For the text-containing cell, return its midpoint in (X, Y) coordinate format. 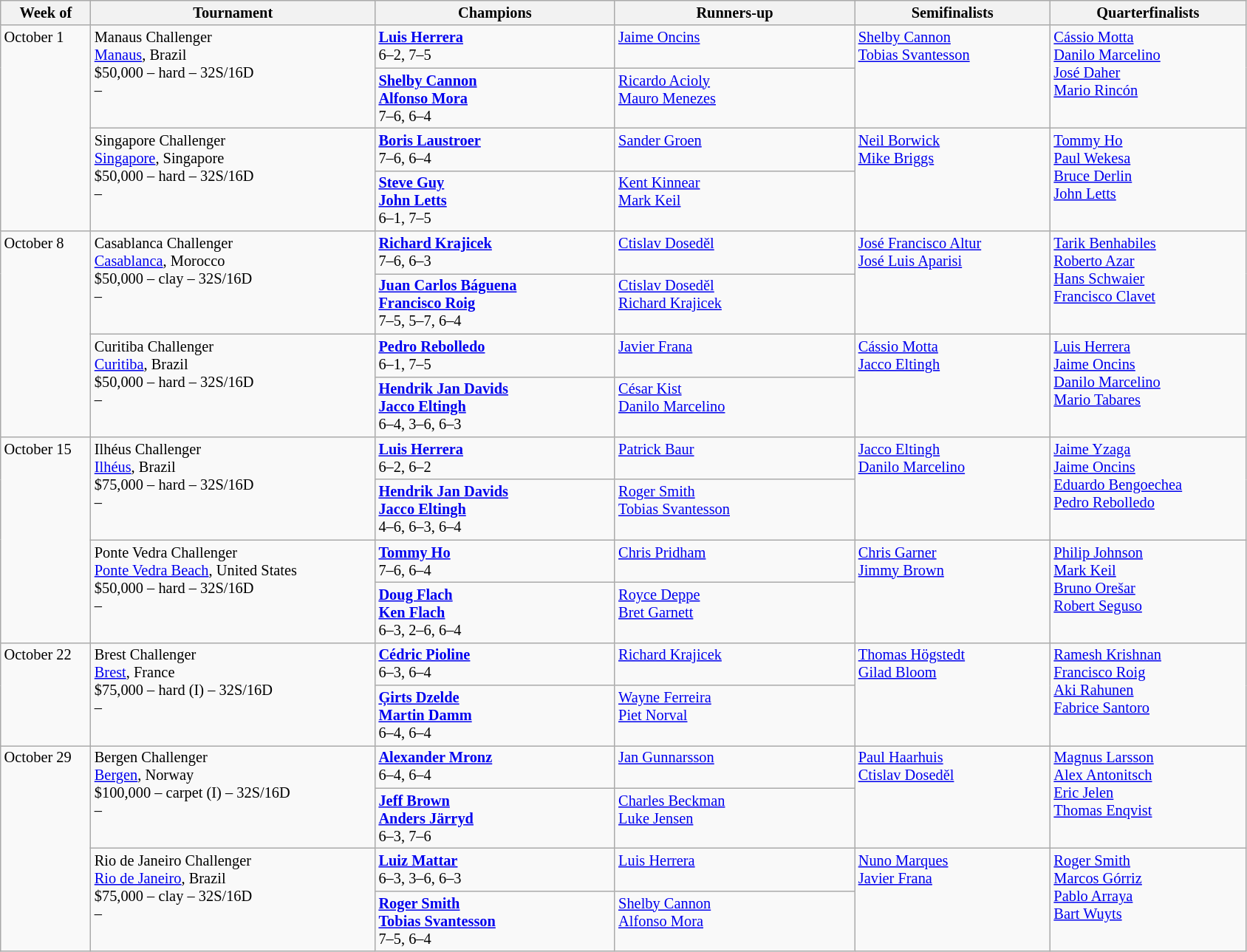
Alexander Mronz 6–4, 6–4 (495, 767)
Wayne Ferreira Piet Norval (734, 716)
Luis Herrera 6–2, 7–5 (495, 47)
Sander Groen (734, 149)
Roger Smith Tobias Svantesson 7–5, 6–4 (495, 921)
Shelby Cannon Alfonso Mora (734, 921)
Nuno Marques Javier Frana (953, 900)
Ģirts Dzelde Martin Damm 6–4, 6–4 (495, 716)
Quarterfinalists (1148, 13)
Pedro Rebolledo 6–1, 7–5 (495, 355)
Jan Gunnarsson (734, 767)
Roger Smith Marcos Górriz Pablo Arraya Bart Wuyts (1148, 900)
Jaime Yzaga Jaime Oncins Eduardo Bengoechea Pedro Rebolledo (1148, 487)
Singapore Challenger Singapore, Singapore$50,000 – hard – 32S/16D – (233, 179)
José Francisco Altur José Luis Aparisi (953, 282)
Richard Krajicek 7–6, 6–3 (495, 253)
Luis Herrera Jaime Oncins Danilo Marcelino Mario Tabares (1148, 386)
Patrick Baur (734, 458)
Royce Deppe Bret Garnett (734, 612)
Tommy Ho Paul Wekesa Bruce Derlin John Letts (1148, 179)
Jaime Oncins (734, 47)
Charles Beckman Luke Jensen (734, 818)
Shelby Cannon Tobias Svantesson (953, 77)
Javier Frana (734, 355)
October 15 (46, 539)
Jacco Eltingh Danilo Marcelino (953, 487)
Boris Laustroer 7–6, 6–4 (495, 149)
Curitiba Challenger Curitiba, Brazil$50,000 – hard – 32S/16D – (233, 386)
Tarik Benhabiles Roberto Azar Hans Schwaier Francisco Clavet (1148, 282)
October 1 (46, 129)
Chris Pridham (734, 561)
Doug Flach Ken Flach 6–3, 2–6, 6–4 (495, 612)
Tournament (233, 13)
Neil Borwick Mike Briggs (953, 179)
Brest Challenger Brest, France$75,000 – hard (I) – 32S/16D – (233, 694)
Rio de Janeiro Challenger Rio de Janeiro, Brazil$75,000 – clay – 32S/16D – (233, 900)
Philip Johnson Mark Keil Bruno Orešar Robert Seguso (1148, 591)
October 29 (46, 848)
Thomas Högstedt Gilad Bloom (953, 694)
Luis Herrera (734, 869)
Ctislav Doseděl (734, 253)
October 8 (46, 334)
Roger Smith Tobias Svantesson (734, 510)
Steve Guy John Letts 6–1, 7–5 (495, 201)
Bergen Challenger Bergen, Norway$100,000 – carpet (I) – 32S/16D – (233, 796)
Week of (46, 13)
Ricardo Acioly Mauro Menezes (734, 98)
Shelby Cannon Alfonso Mora 7–6, 6–4 (495, 98)
Chris Garner Jimmy Brown (953, 591)
Manaus Challenger Manaus, Brazil$50,000 – hard – 32S/16D – (233, 77)
October 22 (46, 694)
Cássio Motta Jacco Eltingh (953, 386)
Ramesh Krishnan Francisco Roig Aki Rahunen Fabrice Santoro (1148, 694)
Paul Haarhuis Ctislav Doseděl (953, 796)
Ctislav Doseděl Richard Krajicek (734, 304)
Hendrik Jan Davids Jacco Eltingh 6–4, 3–6, 6–3 (495, 407)
César Kist Danilo Marcelino (734, 407)
Semifinalists (953, 13)
Richard Krajicek (734, 664)
Tommy Ho 7–6, 6–4 (495, 561)
Kent Kinnear Mark Keil (734, 201)
Runners-up (734, 13)
Magnus Larsson Alex Antonitsch Eric Jelen Thomas Enqvist (1148, 796)
Jeff Brown Anders Järryd 6–3, 7–6 (495, 818)
Ponte Vedra Challenger Ponte Vedra Beach, United States$50,000 – hard – 32S/16D – (233, 591)
Luis Herrera 6–2, 6–2 (495, 458)
Luiz Mattar 6–3, 3–6, 6–3 (495, 869)
Cédric Pioline 6–3, 6–4 (495, 664)
Casablanca Challenger Casablanca, Morocco$50,000 – clay – 32S/16D – (233, 282)
Juan Carlos Báguena Francisco Roig 7–5, 5–7, 6–4 (495, 304)
Hendrik Jan Davids Jacco Eltingh 4–6, 6–3, 6–4 (495, 510)
Ilhéus Challenger Ilhéus, Brazil$75,000 – hard – 32S/16D – (233, 487)
Champions (495, 13)
Cássio Motta Danilo Marcelino José Daher Mario Rincón (1148, 77)
